Determine the [X, Y] coordinate at the center of the cell enclosing the given text.  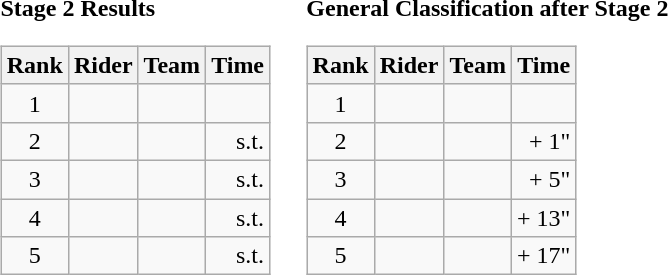
+ 1" [543, 141]
+ 17" [543, 256]
+ 5" [543, 179]
+ 13" [543, 217]
